Detect which cell encompasses the target text, then output its [X, Y] center coordinate. 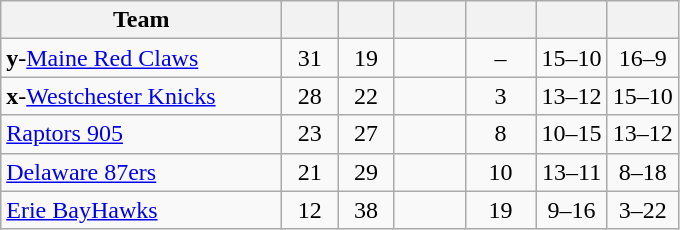
28 [310, 96]
3–22 [642, 210]
Team [142, 20]
x-Westchester Knicks [142, 96]
10 [500, 172]
Delaware 87ers [142, 172]
– [500, 58]
8 [500, 134]
3 [500, 96]
27 [366, 134]
29 [366, 172]
22 [366, 96]
13–11 [572, 172]
23 [310, 134]
8–18 [642, 172]
10–15 [572, 134]
31 [310, 58]
Erie BayHawks [142, 210]
16–9 [642, 58]
Raptors 905 [142, 134]
y-Maine Red Claws [142, 58]
9–16 [572, 210]
12 [310, 210]
21 [310, 172]
38 [366, 210]
